Provide the [X, Y] coordinate of the cell's center where the given text is located.  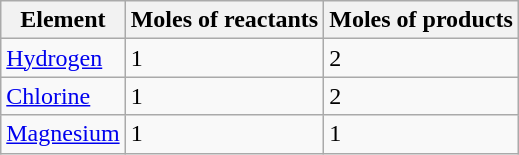
Moles of reactants [224, 20]
Moles of products [422, 20]
Chlorine [63, 96]
Element [63, 20]
Hydrogen [63, 58]
Magnesium [63, 134]
